For the text-containing cell, return its midpoint in [x, y] coordinate format. 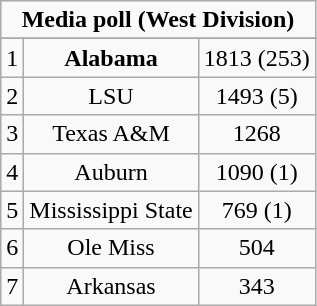
1813 (253) [256, 58]
1268 [256, 134]
Texas A&M [111, 134]
Auburn [111, 172]
Ole Miss [111, 248]
769 (1) [256, 210]
2 [12, 96]
Media poll (West Division) [158, 20]
4 [12, 172]
343 [256, 286]
LSU [111, 96]
3 [12, 134]
1090 (1) [256, 172]
1 [12, 58]
7 [12, 286]
Arkansas [111, 286]
5 [12, 210]
1493 (5) [256, 96]
Mississippi State [111, 210]
6 [12, 248]
Alabama [111, 58]
504 [256, 248]
